Determine the (x, y) coordinate at the center of the cell enclosing the given text.  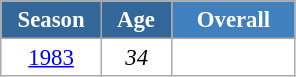
1983 (52, 58)
Age (136, 20)
Overall (234, 20)
Season (52, 20)
34 (136, 58)
